Locate the cell with the specified text and output its [X, Y] center coordinate. 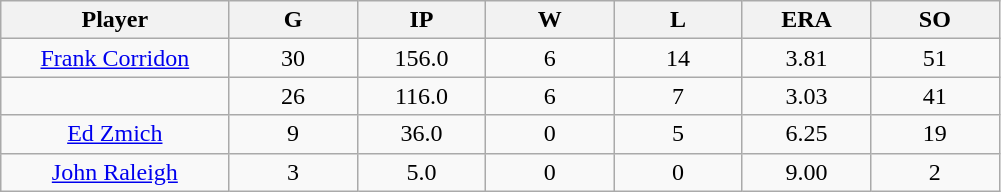
7 [678, 96]
30 [293, 58]
L [678, 20]
G [293, 20]
41 [935, 96]
26 [293, 96]
Frank Corridon [115, 58]
IP [421, 20]
SO [935, 20]
John Raleigh [115, 172]
3.03 [806, 96]
W [550, 20]
36.0 [421, 134]
6.25 [806, 134]
Ed Zmich [115, 134]
3.81 [806, 58]
Player [115, 20]
5.0 [421, 172]
19 [935, 134]
ERA [806, 20]
116.0 [421, 96]
9.00 [806, 172]
156.0 [421, 58]
14 [678, 58]
9 [293, 134]
2 [935, 172]
5 [678, 134]
51 [935, 58]
3 [293, 172]
